Output the [x, y] coordinate of the center of the cell containing the given text.  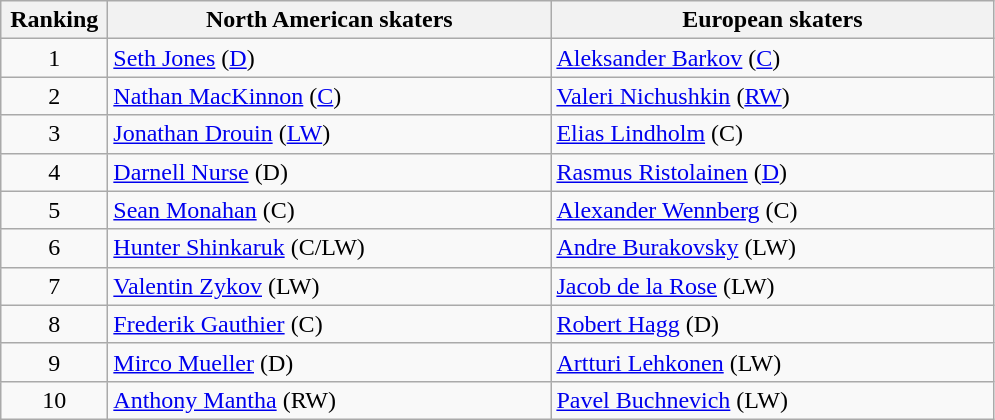
Seth Jones (D) [330, 58]
3 [54, 134]
Pavel Buchnevich (LW) [772, 400]
Sean Monahan (C) [330, 210]
1 [54, 58]
Rasmus Ristolainen (D) [772, 172]
Robert Hagg (D) [772, 324]
6 [54, 248]
2 [54, 96]
Valeri Nichushkin (RW) [772, 96]
Jonathan Drouin (LW) [330, 134]
Hunter Shinkaruk (C/LW) [330, 248]
10 [54, 400]
Anthony Mantha (RW) [330, 400]
4 [54, 172]
Artturi Lehkonen (LW) [772, 362]
North American skaters [330, 20]
Aleksander Barkov (C) [772, 58]
Frederik Gauthier (C) [330, 324]
Darnell Nurse (D) [330, 172]
Elias Lindholm (C) [772, 134]
Andre Burakovsky (LW) [772, 248]
European skaters [772, 20]
9 [54, 362]
Valentin Zykov (LW) [330, 286]
Nathan MacKinnon (C) [330, 96]
7 [54, 286]
Mirco Mueller (D) [330, 362]
8 [54, 324]
5 [54, 210]
Alexander Wennberg (C) [772, 210]
Ranking [54, 20]
Jacob de la Rose (LW) [772, 286]
